Output the (X, Y) coordinate of the center of the cell containing the given text.  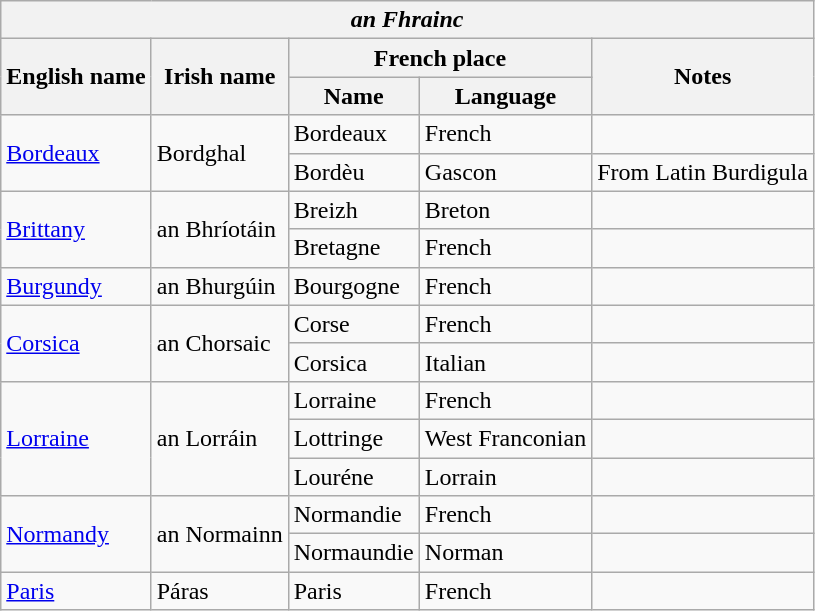
Normaundie (354, 553)
Bourgogne (354, 286)
Lottringe (354, 438)
an Normainn (220, 534)
Irish name (220, 77)
an Bhríotáin (220, 229)
Bordghal (220, 153)
Breizh (354, 210)
an Lorráin (220, 438)
Normandie (354, 515)
Name (354, 96)
From Latin Burdigula (703, 172)
Breton (505, 210)
West Franconian (505, 438)
Corse (354, 324)
an Fhrainc (408, 20)
English name (76, 77)
Louréne (354, 477)
an Bhurgúin (220, 286)
Lorrain (505, 477)
Italian (505, 362)
Bretagne (354, 248)
Gascon (505, 172)
Language (505, 96)
French place (440, 58)
an Chorsaic (220, 343)
Normandy (76, 534)
Norman (505, 553)
Notes (703, 77)
Páras (220, 591)
Bordèu (354, 172)
Brittany (76, 229)
Burgundy (76, 286)
